Scan for the cell matching the given text and deliver its [X, Y] coordinate at center. 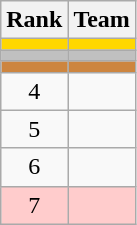
Team [102, 20]
6 [34, 167]
5 [34, 129]
7 [34, 205]
4 [34, 91]
Rank [34, 20]
